Scan for the cell matching the given text and deliver its [X, Y] coordinate at center. 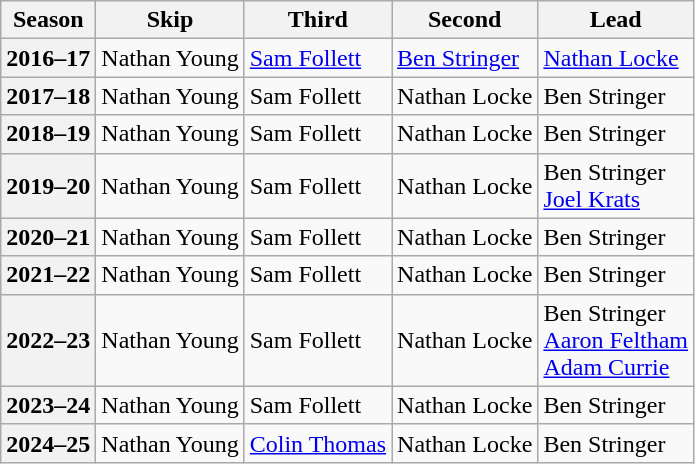
2021–22 [48, 275]
Season [48, 20]
2016–17 [48, 58]
Ben Stringer Joel Krats [616, 186]
Skip [170, 20]
2023–24 [48, 405]
2022–23 [48, 340]
2024–25 [48, 443]
2019–20 [48, 186]
Ben Stringer Aaron Feltham Adam Currie [616, 340]
Lead [616, 20]
2020–21 [48, 237]
Third [318, 20]
Colin Thomas [318, 443]
2018–19 [48, 134]
2017–18 [48, 96]
Second [465, 20]
